Provide the [x, y] coordinate of the cell's center where the given text is located.  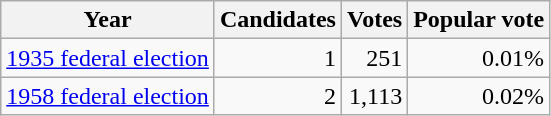
Votes [374, 20]
Popular vote [479, 20]
0.01% [479, 58]
Year [108, 20]
0.02% [479, 96]
1958 federal election [108, 96]
1 [278, 58]
1935 federal election [108, 58]
251 [374, 58]
1,113 [374, 96]
2 [278, 96]
Candidates [278, 20]
